Return (X, Y) of the center of cell containing provided text 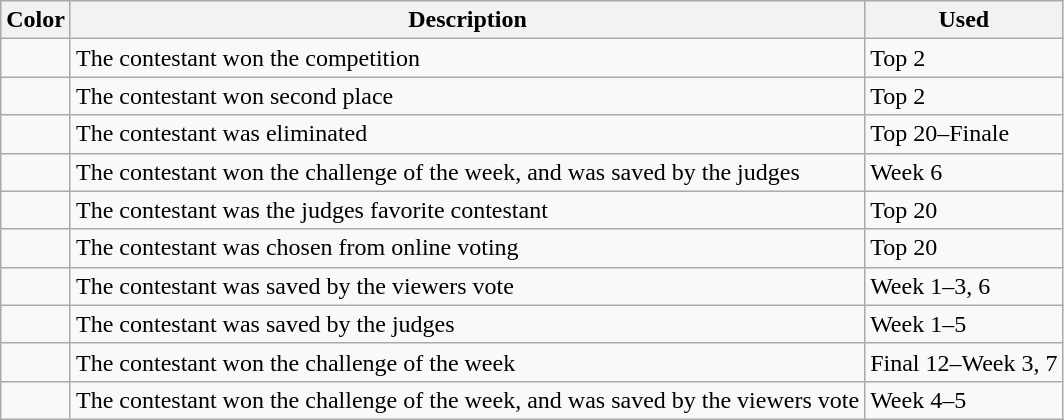
Week 1–3, 6 (964, 286)
The contestant won the challenge of the week (467, 362)
Used (964, 20)
The contestant won second place (467, 96)
Week 6 (964, 172)
The contestant was saved by the viewers vote (467, 286)
The contestant was chosen from online voting (467, 248)
The contestant won the competition (467, 58)
Description (467, 20)
The contestant was eliminated (467, 134)
The contestant was the judges favorite contestant (467, 210)
Color (36, 20)
Week 1–5 (964, 324)
Final 12–Week 3, 7 (964, 362)
Week 4–5 (964, 400)
The contestant won the challenge of the week, and was saved by the viewers vote (467, 400)
Top 20–Finale (964, 134)
The contestant won the challenge of the week, and was saved by the judges (467, 172)
The contestant was saved by the judges (467, 324)
